From the cell containing the given text, extract its center point as [X, Y] coordinate. 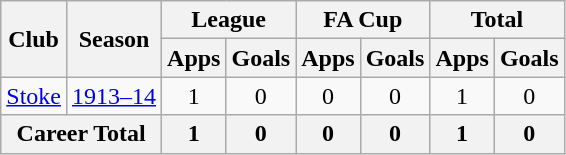
1913–14 [114, 96]
FA Cup [363, 20]
Stoke [34, 96]
Season [114, 39]
League [229, 20]
Total [497, 20]
Career Total [82, 134]
Club [34, 39]
